Pinpoint the cell where the given text exists, returning its (x, y) midpoint coordinate. 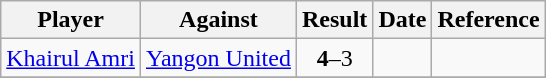
Yangon United (218, 58)
Player (71, 20)
Date (402, 20)
Khairul Amri (71, 58)
Against (218, 20)
4–3 (334, 58)
Result (334, 20)
Reference (488, 20)
